Provide the [X, Y] coordinate of the cell's center where the given text is located.  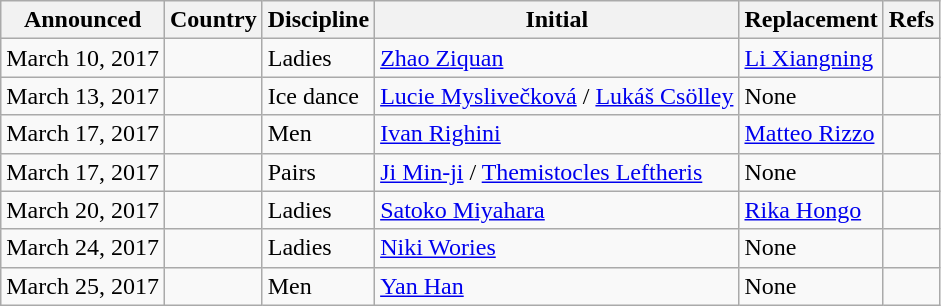
Ji Min-ji / Themistocles Leftheris [557, 172]
Li Xiangning [811, 58]
March 10, 2017 [83, 58]
Lucie Myslivečková / Lukáš Csölley [557, 96]
Matteo Rizzo [811, 134]
Zhao Ziquan [557, 58]
March 13, 2017 [83, 96]
Initial [557, 20]
Ice dance [318, 96]
Country [213, 20]
Announced [83, 20]
March 24, 2017 [83, 248]
Refs [911, 20]
March 25, 2017 [83, 286]
Rika Hongo [811, 210]
Pairs [318, 172]
Niki Wories [557, 248]
March 20, 2017 [83, 210]
Yan Han [557, 286]
Ivan Righini [557, 134]
Discipline [318, 20]
Satoko Miyahara [557, 210]
Replacement [811, 20]
